Provide the (x, y) coordinate of the cell's center where the given text is located.  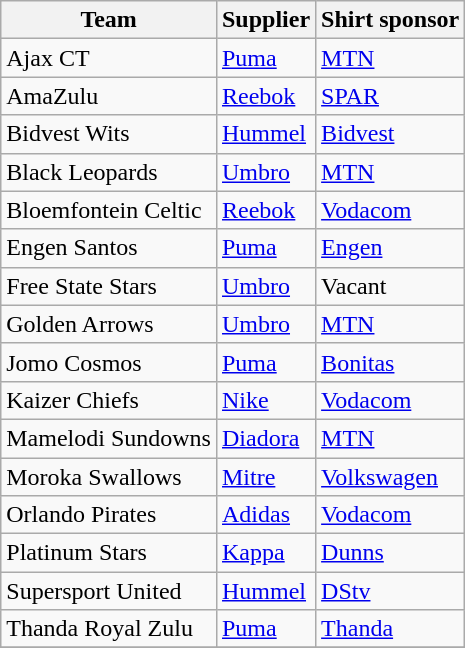
Jomo Cosmos (109, 362)
Mamelodi Sundowns (109, 438)
DStv (390, 591)
Team (109, 20)
Moroka Swallows (109, 477)
Kaizer Chiefs (109, 400)
Free State Stars (109, 286)
Vacant (390, 286)
Thanda Royal Zulu (109, 629)
Black Leopards (109, 172)
Mitre (266, 477)
Bonitas (390, 362)
Supplier (266, 20)
Kappa (266, 553)
Ajax CT (109, 58)
Dunns (390, 553)
Adidas (266, 515)
Golden Arrows (109, 324)
Engen (390, 248)
Volkswagen (390, 477)
Shirt sponsor (390, 20)
Platinum Stars (109, 553)
Orlando Pirates (109, 515)
Engen Santos (109, 248)
Bloemfontein Celtic (109, 210)
Thanda (390, 629)
Diadora (266, 438)
AmaZulu (109, 96)
Nike (266, 400)
Bidvest (390, 134)
Bidvest Wits (109, 134)
Supersport United (109, 591)
SPAR (390, 96)
